Determine the (x, y) coordinate at the center of the cell enclosing the given text.  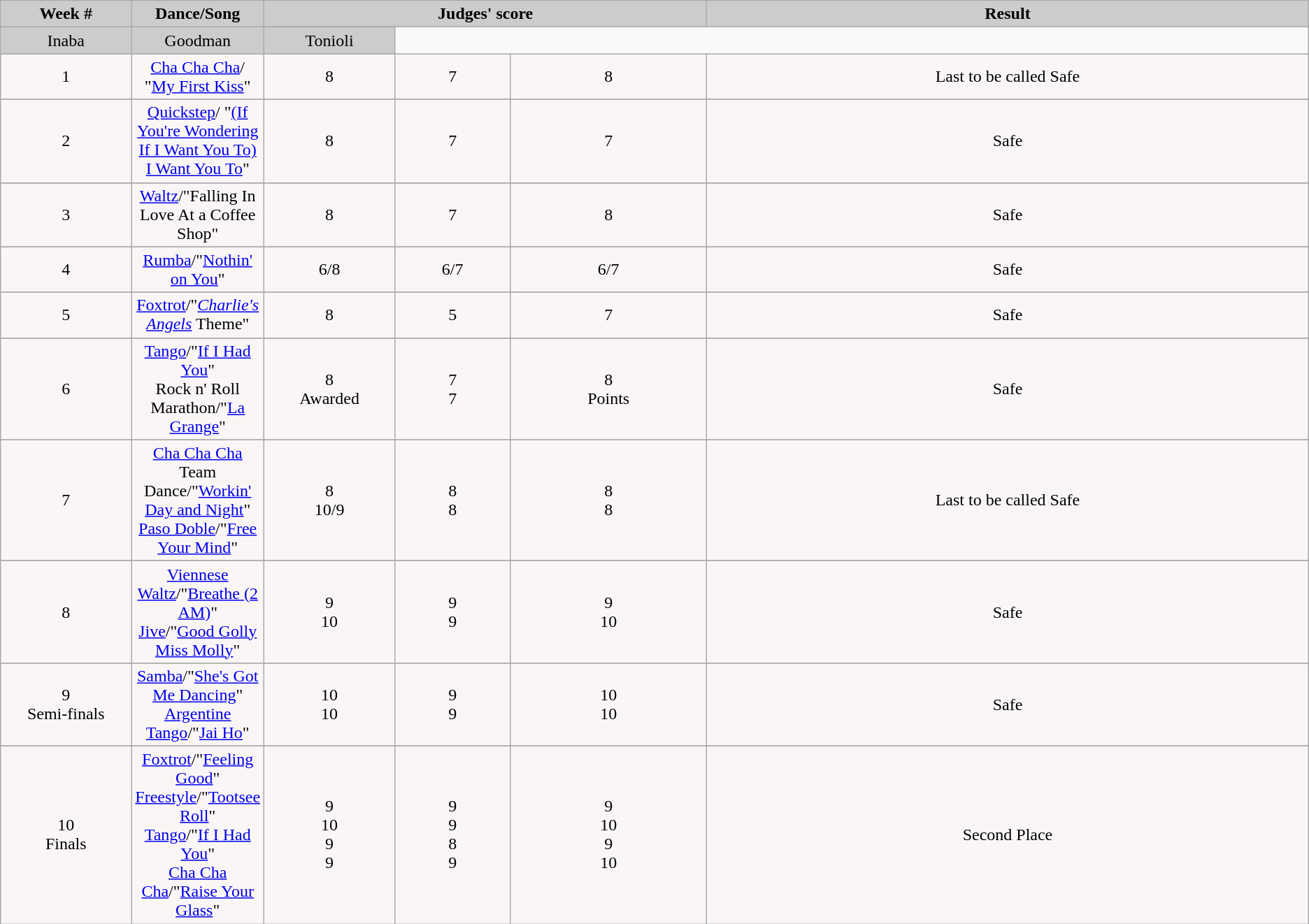
91099 (330, 835)
Foxtrot/"Charlie's Angels Theme" (198, 315)
8Awarded (330, 389)
1 (66, 77)
910910 (608, 835)
6 (66, 389)
Foxtrot/"Feeling Good"Freestyle/"Tootsee Roll"Tango/"If I Had You"Cha Cha Cha/"Raise Your Glass" (198, 835)
Inaba (66, 41)
Judges' score (485, 14)
Second Place (1008, 835)
3 (66, 215)
Cha Cha Cha/ "My First Kiss" (198, 77)
Tonioli (330, 41)
10Finals (66, 835)
Viennese Waltz/"Breathe (2 AM)"Jive/"Good Golly Miss Molly" (198, 612)
Quickstep/ "(If You're Wondering If I Want You To) I Want You To" (198, 141)
Result (1008, 14)
Waltz/"Falling In Love At a Coffee Shop" (198, 215)
Goodman (198, 41)
Samba/"She's Got Me Dancing"Argentine Tango/"Jai Ho" (198, 705)
Rumba/"Nothin' on You" (198, 270)
8Points (608, 389)
2 (66, 141)
9989 (453, 835)
Cha Cha Cha Team Dance/"Workin' Day and Night"Paso Doble/"Free Your Mind" (198, 500)
810/9 (330, 500)
Week # (66, 14)
9Semi-finals (66, 705)
Tango/"If I Had You"Rock n' Roll Marathon/"La Grange" (198, 389)
77 (453, 389)
6/8 (330, 270)
Dance/Song (198, 14)
4 (66, 270)
